Return (X, Y) of the center of cell containing provided text 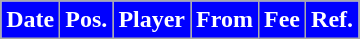
Pos. (86, 20)
Fee (282, 20)
Ref. (332, 20)
Date (30, 20)
Player (152, 20)
From (225, 20)
